Identify which cell holds the provided text, then report its (X, Y) central coordinate. 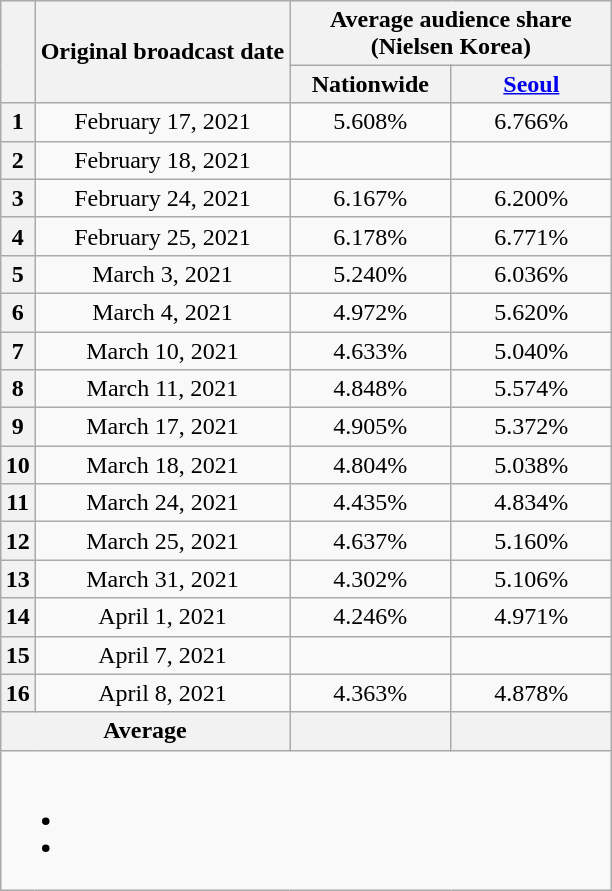
March 17, 2021 (162, 427)
March 4, 2021 (162, 312)
16 (18, 693)
5.160% (532, 541)
4.848% (370, 389)
Seoul (532, 84)
5.106% (532, 579)
7 (18, 351)
Average (145, 731)
4.834% (532, 503)
6.200% (532, 198)
15 (18, 655)
3 (18, 198)
4 (18, 236)
1 (18, 122)
4.878% (532, 693)
4.905% (370, 427)
4.633% (370, 351)
9 (18, 427)
April 1, 2021 (162, 617)
4.363% (370, 693)
2 (18, 160)
4.971% (532, 617)
Average audience share(Nielsen Korea) (451, 32)
5.608% (370, 122)
5.038% (532, 465)
12 (18, 541)
Original broadcast date (162, 52)
March 11, 2021 (162, 389)
5.620% (532, 312)
March 10, 2021 (162, 351)
6.036% (532, 274)
5 (18, 274)
6 (18, 312)
February 17, 2021 (162, 122)
4.302% (370, 579)
April 8, 2021 (162, 693)
February 24, 2021 (162, 198)
6.771% (532, 236)
14 (18, 617)
5.240% (370, 274)
6.167% (370, 198)
5.040% (532, 351)
4.246% (370, 617)
March 3, 2021 (162, 274)
5.574% (532, 389)
8 (18, 389)
April 7, 2021 (162, 655)
6.178% (370, 236)
March 24, 2021 (162, 503)
4.435% (370, 503)
March 18, 2021 (162, 465)
February 18, 2021 (162, 160)
March 25, 2021 (162, 541)
4.972% (370, 312)
February 25, 2021 (162, 236)
13 (18, 579)
11 (18, 503)
6.766% (532, 122)
5.372% (532, 427)
March 31, 2021 (162, 579)
4.804% (370, 465)
4.637% (370, 541)
10 (18, 465)
Nationwide (370, 84)
